Capture the cell that displays the provided text and extract its (X, Y) central coordinate. 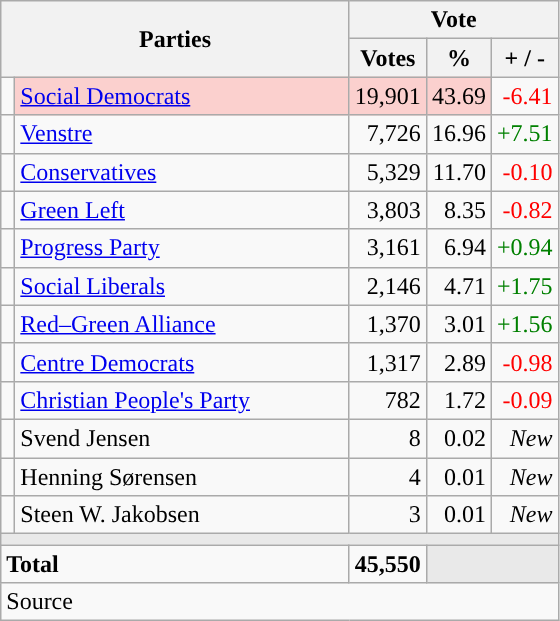
-6.41 (524, 96)
0.02 (458, 438)
19,901 (388, 96)
5,329 (388, 172)
Social Democrats (182, 96)
-0.82 (524, 210)
+0.94 (524, 248)
4 (388, 477)
Votes (388, 58)
Centre Democrats (182, 362)
Parties (176, 39)
782 (388, 400)
8 (388, 438)
% (458, 58)
Venstre (182, 134)
7,726 (388, 134)
Total (176, 564)
3.01 (458, 324)
+ / - (524, 58)
Svend Jensen (182, 438)
Red–Green Alliance (182, 324)
Vote (454, 20)
-0.10 (524, 172)
45,550 (388, 564)
+7.51 (524, 134)
3,803 (388, 210)
Conservatives (182, 172)
16.96 (458, 134)
-0.98 (524, 362)
2,146 (388, 286)
Progress Party (182, 248)
1.72 (458, 400)
-0.09 (524, 400)
Christian People's Party (182, 400)
4.71 (458, 286)
11.70 (458, 172)
+1.56 (524, 324)
6.94 (458, 248)
8.35 (458, 210)
+1.75 (524, 286)
43.69 (458, 96)
1,317 (388, 362)
3 (388, 515)
Green Left (182, 210)
2.89 (458, 362)
3,161 (388, 248)
Social Liberals (182, 286)
Steen W. Jakobsen (182, 515)
1,370 (388, 324)
Source (280, 602)
Henning Sørensen (182, 477)
